Locate the cell with the specified text and output its (X, Y) center coordinate. 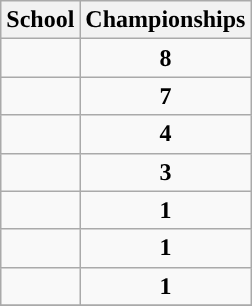
3 (166, 172)
4 (166, 134)
8 (166, 58)
7 (166, 96)
School (40, 20)
Championships (166, 20)
